Identify which cell holds the provided text, then report its (X, Y) central coordinate. 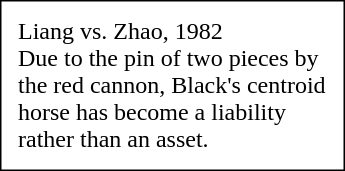
Liang vs. Zhao, 1982 Due to the pin of two pieces by the red cannon, Black's centroid horse has become a liability rather than an asset. (172, 85)
